Find where the given text appears and provide that cell's center as (x, y) coordinate. 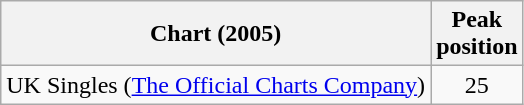
Peakposition (477, 34)
Chart (2005) (216, 34)
25 (477, 85)
UK Singles (The Official Charts Company) (216, 85)
